From the cell containing the given text, extract its center point as (X, Y) coordinate. 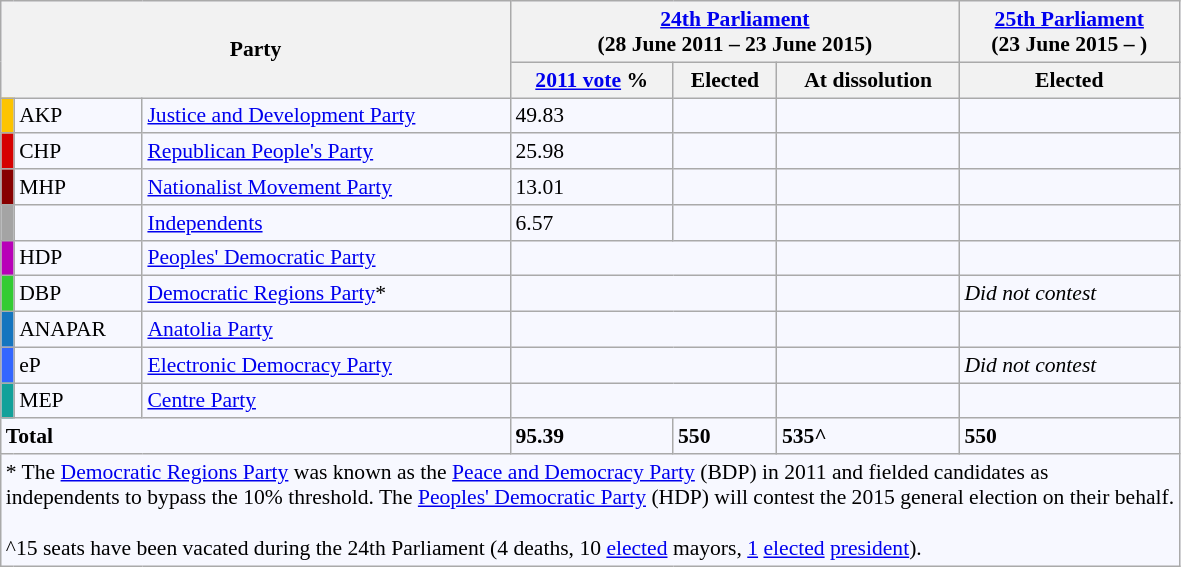
At dissolution (868, 80)
Republican People's Party (326, 152)
MEP (78, 401)
DBP (78, 294)
Justice and Development Party (326, 116)
Peoples' Democratic Party (326, 258)
AKP (78, 116)
Total (256, 437)
MHP (78, 187)
CHP (78, 152)
Centre Party (326, 401)
HDP (78, 258)
95.39 (592, 437)
Democratic Regions Party* (326, 294)
2011 vote % (592, 80)
49.83 (592, 116)
Party (256, 50)
Nationalist Movement Party (326, 187)
24th Parliament(28 June 2011 – 23 June 2015) (734, 32)
25th Parliament(23 June 2015 – ) (1069, 32)
13.01 (592, 187)
25.98 (592, 152)
Independents (326, 223)
ANAPAR (78, 330)
535^ (868, 437)
eP (78, 365)
6.57 (592, 223)
Electronic Democracy Party (326, 365)
Anatolia Party (326, 330)
